Provide the (X, Y) coordinate of the cell's center where the given text is located.  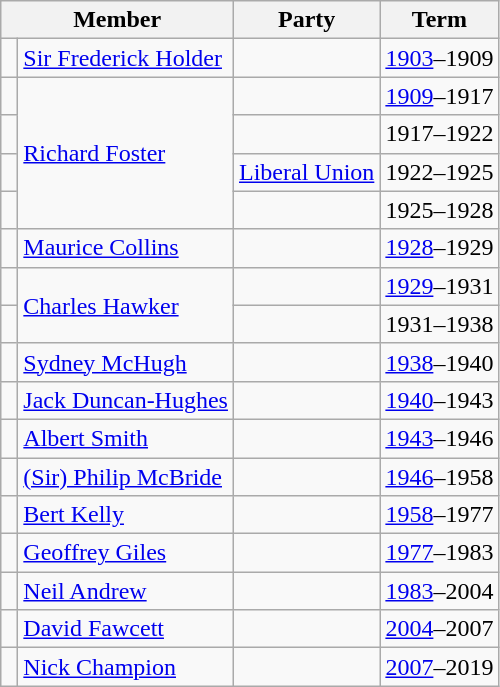
1903–1909 (440, 58)
Albert Smith (126, 438)
1922–1925 (440, 172)
Bert Kelly (126, 515)
Term (440, 20)
1977–1983 (440, 553)
(Sir) Philip McBride (126, 477)
Party (306, 20)
1943–1946 (440, 438)
1931–1938 (440, 324)
1940–1943 (440, 400)
1938–1940 (440, 362)
David Fawcett (126, 629)
Richard Foster (126, 153)
Liberal Union (306, 172)
Neil Andrew (126, 591)
2004–2007 (440, 629)
Sir Frederick Holder (126, 58)
Charles Hawker (126, 305)
1958–1977 (440, 515)
1917–1922 (440, 134)
1983–2004 (440, 591)
Maurice Collins (126, 248)
2007–2019 (440, 667)
Sydney McHugh (126, 362)
1929–1931 (440, 286)
Nick Champion (126, 667)
1946–1958 (440, 477)
Jack Duncan-Hughes (126, 400)
Member (118, 20)
1909–1917 (440, 96)
1928–1929 (440, 248)
Geoffrey Giles (126, 553)
1925–1928 (440, 210)
